Pinpoint the cell where the given text exists, returning its (X, Y) midpoint coordinate. 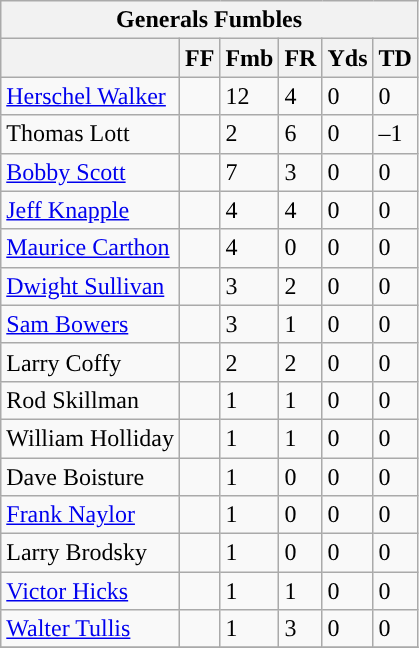
7 (250, 172)
Maurice Carthon (90, 248)
FF (199, 58)
Dave Boisture (90, 477)
William Holliday (90, 438)
Victor Hicks (90, 591)
Thomas Lott (90, 134)
Larry Coffy (90, 362)
Jeff Knapple (90, 210)
Rod Skillman (90, 400)
12 (250, 96)
Fmb (250, 58)
Sam Bowers (90, 324)
Walter Tullis (90, 629)
Dwight Sullivan (90, 286)
Larry Brodsky (90, 553)
Herschel Walker (90, 96)
Frank Naylor (90, 515)
TD (395, 58)
6 (300, 134)
Bobby Scott (90, 172)
Yds (348, 58)
–1 (395, 134)
FR (300, 58)
Generals Fumbles (210, 20)
